Return the [X, Y] coordinate for the center point of the cell that contains the specified text.  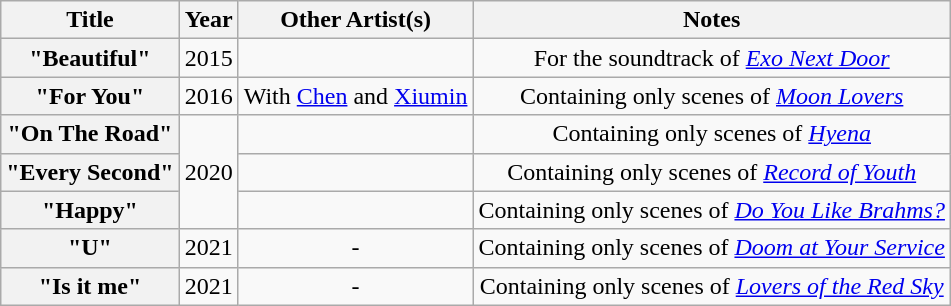
Title [90, 20]
"On The Road" [90, 134]
2015 [208, 58]
Containing only scenes of Record of Youth [712, 172]
Containing only scenes of Doom at Your Service [712, 248]
"Every Second" [90, 172]
Other Artist(s) [356, 20]
"For You" [90, 96]
Year [208, 20]
"Happy" [90, 210]
With Chen and Xiumin [356, 96]
For the soundtrack of Exo Next Door [712, 58]
Containing only scenes of Moon Lovers [712, 96]
"Beautiful" [90, 58]
Containing only scenes of Hyena [712, 134]
2016 [208, 96]
"Is it me" [90, 286]
2020 [208, 172]
"U" [90, 248]
Containing only scenes of Do You Like Brahms? [712, 210]
Notes [712, 20]
Containing only scenes of Lovers of the Red Sky [712, 286]
